Pinpoint the cell where the given text exists, returning its [X, Y] midpoint coordinate. 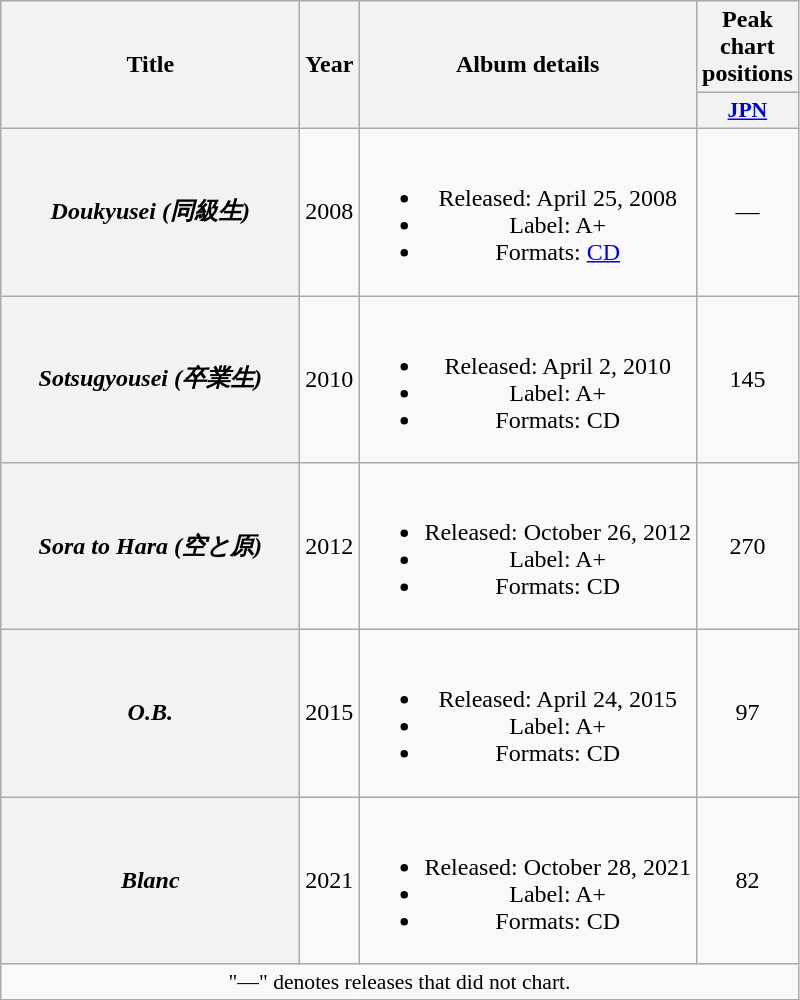
145 [748, 380]
JPN [748, 111]
2008 [330, 212]
270 [748, 546]
Year [330, 65]
"—" denotes releases that did not chart. [400, 982]
2021 [330, 880]
Album details [528, 65]
2015 [330, 714]
Released: October 28, 2021Label: A+Formats: CD [528, 880]
Blanc [150, 880]
Released: April 24, 2015Label: A+Formats: CD [528, 714]
Title [150, 65]
Peak chart positions [748, 47]
Released: April 2, 2010Label: A+Formats: CD [528, 380]
97 [748, 714]
82 [748, 880]
Sotsugyousei (卒業生) [150, 380]
2012 [330, 546]
O.B. [150, 714]
Released: October 26, 2012Label: A+Formats: CD [528, 546]
Doukyusei (同級生) [150, 212]
Sora to Hara (空と原) [150, 546]
Released: April 25, 2008Label: A+Formats: CD [528, 212]
2010 [330, 380]
— [748, 212]
